Locate the cell with the specified text and output its [X, Y] center coordinate. 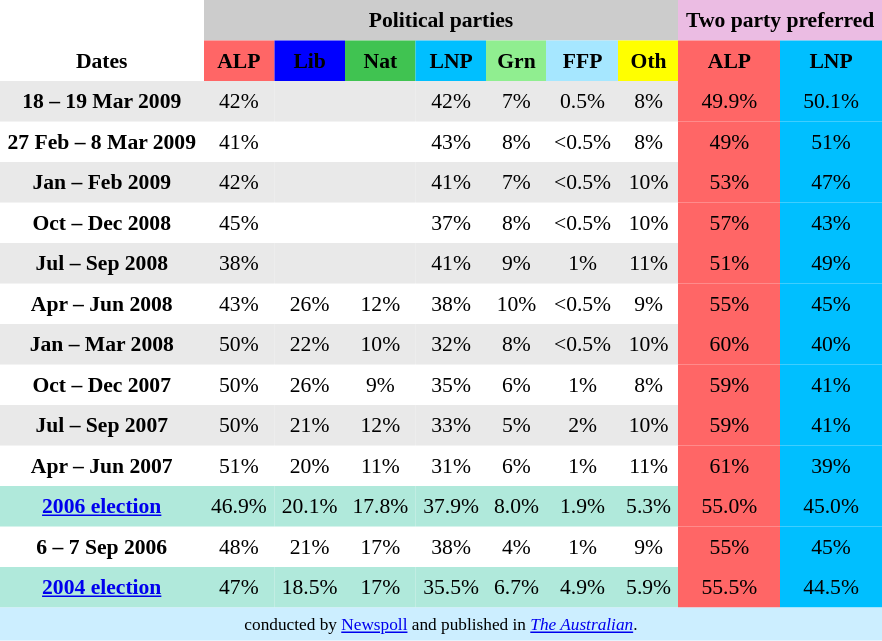
Jul – Sep 2008 [102, 263]
conducted by Newspoll and published in The Australian. [441, 624]
4.9% [582, 587]
44.5% [831, 587]
Two party preferred [780, 20]
50.1% [831, 101]
33% [452, 425]
0.5% [582, 101]
Jan – Feb 2009 [102, 182]
Apr – Jun 2008 [102, 303]
57% [730, 222]
6.7% [516, 587]
8.0% [516, 506]
61% [730, 465]
48% [238, 546]
45.0% [831, 506]
Apr – Jun 2007 [102, 465]
20.1% [310, 506]
18.5% [310, 587]
Oct – Dec 2007 [102, 384]
35.5% [452, 587]
55.0% [730, 506]
35% [452, 384]
Jul – Sep 2007 [102, 425]
Lib [310, 60]
FFP [582, 60]
46.9% [238, 506]
Grn [516, 60]
Nat [380, 60]
17.8% [380, 506]
53% [730, 182]
Dates [102, 60]
60% [730, 344]
49.9% [730, 101]
1.9% [582, 506]
27 Feb – 8 Mar 2009 [102, 141]
4% [516, 546]
32% [452, 344]
5.3% [649, 506]
Jan – Mar 2008 [102, 344]
2% [582, 425]
Political parties [440, 20]
40% [831, 344]
37.9% [452, 506]
22% [310, 344]
Oth [649, 60]
18 – 19 Mar 2009 [102, 101]
2004 election [102, 587]
31% [452, 465]
55.5% [730, 587]
5.9% [649, 587]
6 – 7 Sep 2006 [102, 546]
20% [310, 465]
Oct – Dec 2008 [102, 222]
5% [516, 425]
39% [831, 465]
2006 election [102, 506]
37% [452, 222]
